Scan for the cell matching the given text and deliver its (X, Y) coordinate at center. 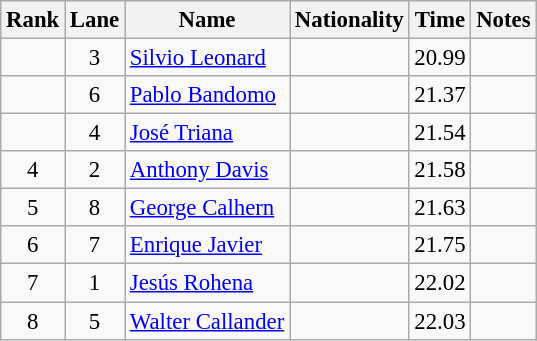
Silvio Leonard (208, 58)
Rank (33, 20)
Lane (95, 20)
Time (440, 20)
20.99 (440, 58)
Anthony Davis (208, 170)
Pablo Bandomo (208, 95)
3 (95, 58)
22.03 (440, 321)
21.63 (440, 208)
22.02 (440, 283)
George Calhern (208, 208)
21.54 (440, 133)
José Triana (208, 133)
2 (95, 170)
Jesús Rohena (208, 283)
21.58 (440, 170)
Notes (504, 20)
Name (208, 20)
Nationality (350, 20)
21.75 (440, 245)
1 (95, 283)
Walter Callander (208, 321)
Enrique Javier (208, 245)
21.37 (440, 95)
